Scan for the cell matching the given text and deliver its (X, Y) coordinate at center. 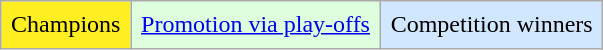
Champions (66, 25)
Promotion via play-offs (256, 25)
Competition winners (492, 25)
